Determine the (X, Y) coordinate at the center of the cell enclosing the given text.  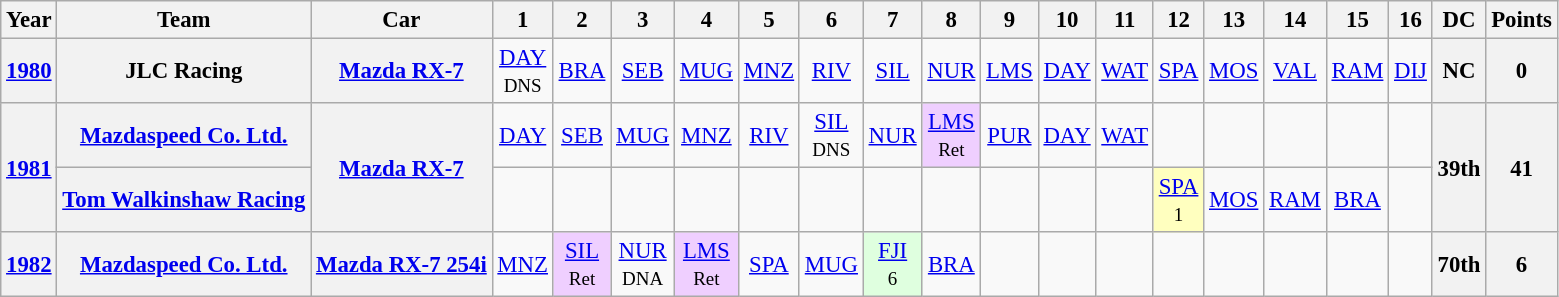
11 (1124, 20)
Car (402, 20)
2 (582, 20)
10 (1067, 20)
FJI6 (892, 264)
SILRet (582, 264)
VAL (1296, 72)
SIL (892, 72)
1981 (29, 168)
PUR (1010, 136)
70th (1459, 264)
4 (706, 20)
7 (892, 20)
9 (1010, 20)
DC (1459, 20)
1980 (29, 72)
JLC Racing (184, 72)
0 (1522, 72)
Tom Walkinshaw Racing (184, 200)
LMS (1010, 72)
DAYDNS (522, 72)
NC (1459, 72)
Points (1522, 20)
12 (1178, 20)
16 (1411, 20)
41 (1522, 168)
3 (643, 20)
5 (768, 20)
1982 (29, 264)
8 (952, 20)
SILDNS (831, 136)
Team (184, 20)
Year (29, 20)
NURDNA (643, 264)
39th (1459, 168)
13 (1234, 20)
14 (1296, 20)
SPA1 (1178, 200)
15 (1358, 20)
Mazda RX-7 254i (402, 264)
DIJ (1411, 72)
1 (522, 20)
